Find where the given text appears and provide that cell's center as [x, y] coordinate. 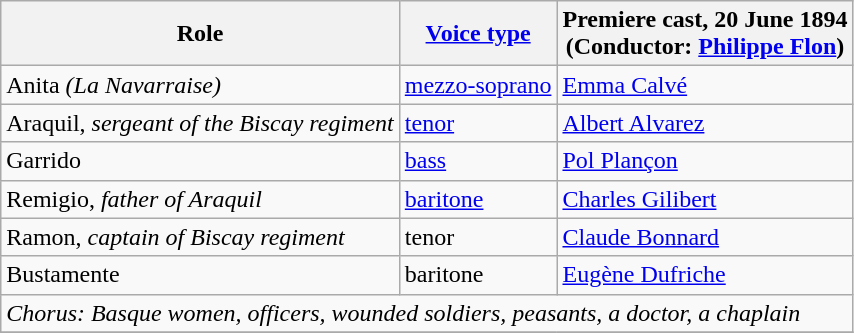
Albert Alvarez [705, 123]
Role [200, 34]
Eugène Dufriche [705, 275]
Ramon, captain of Biscay regiment [200, 237]
Anita (La Navarraise) [200, 85]
Bustamente [200, 275]
Araquil, sergeant of the Biscay regiment [200, 123]
Premiere cast, 20 June 1894(Conductor: Philippe Flon) [705, 34]
Pol Plançon [705, 161]
Claude Bonnard [705, 237]
Garrido [200, 161]
mezzo-soprano [478, 85]
bass [478, 161]
Remigio, father of Araquil [200, 199]
Voice type [478, 34]
Charles Gilibert [705, 199]
Emma Calvé [705, 85]
Chorus: Basque women, officers, wounded soldiers, peasants, a doctor, a chaplain [427, 313]
